Provide the [x, y] coordinate of the cell's center where the given text is located.  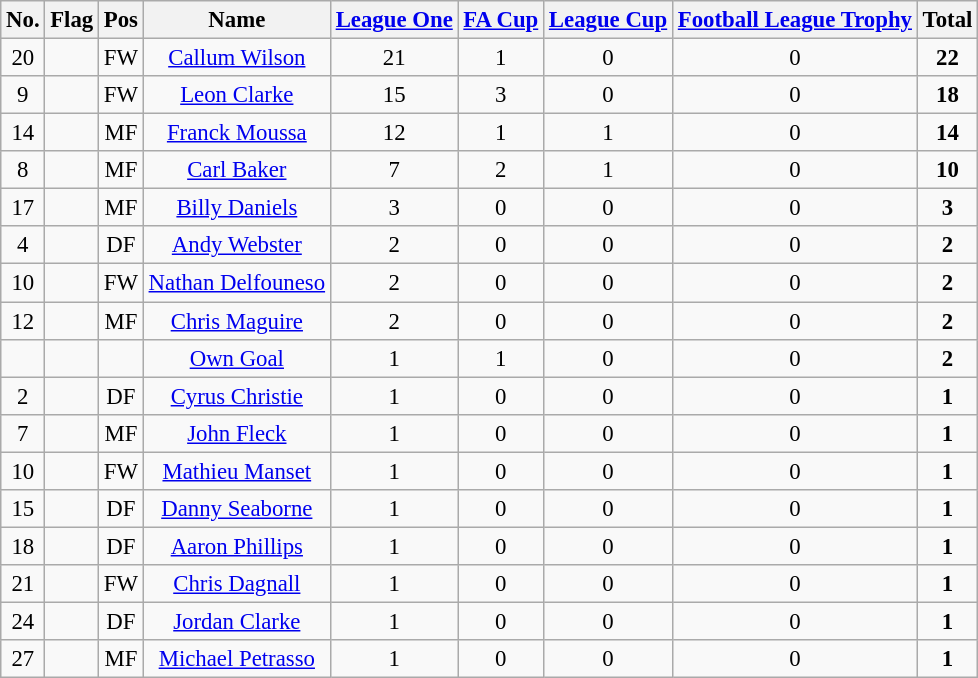
Billy Daniels [236, 208]
Flag [72, 20]
22 [947, 58]
27 [23, 659]
20 [23, 58]
No. [23, 20]
Chris Maguire [236, 321]
Andy Webster [236, 245]
Callum Wilson [236, 58]
Michael Petrasso [236, 659]
Football League Trophy [794, 20]
League One [394, 20]
Own Goal [236, 358]
Nathan Delfouneso [236, 283]
24 [23, 621]
Jordan Clarke [236, 621]
Chris Dagnall [236, 584]
Danny Seaborne [236, 509]
Mathieu Manset [236, 471]
John Fleck [236, 433]
Franck Moussa [236, 133]
Name [236, 20]
Leon Clarke [236, 95]
4 [23, 245]
FA Cup [501, 20]
8 [23, 170]
9 [23, 95]
Cyrus Christie [236, 396]
Pos [122, 20]
League Cup [608, 20]
Total [947, 20]
Carl Baker [236, 170]
17 [23, 208]
Aaron Phillips [236, 546]
